Pinpoint the cell where the given text exists, returning its [X, Y] midpoint coordinate. 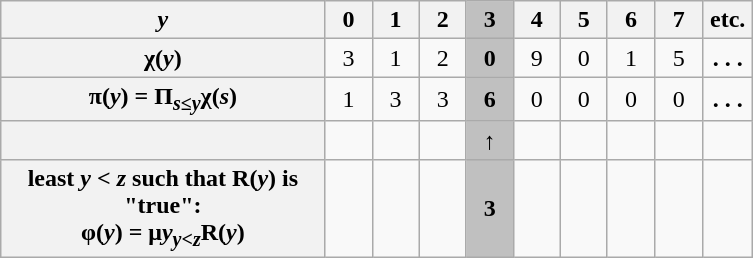
χ(y) [163, 58]
4 [536, 20]
9 [536, 58]
π(y) = Πs≤yχ(s) [163, 99]
7 [678, 20]
y [163, 20]
least y < z such that R(y) is "true":φ(y) = μyy<zR(y) [163, 208]
↑ [490, 140]
etc. [728, 20]
